Provide the (X, Y) coordinate of the cell's center where the given text is located.  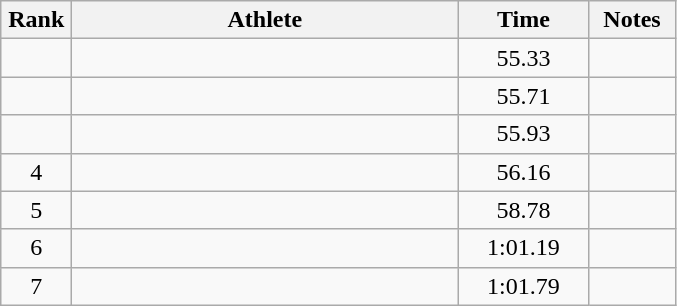
Athlete (265, 20)
Notes (632, 20)
58.78 (524, 210)
1:01.79 (524, 286)
7 (36, 286)
5 (36, 210)
55.71 (524, 96)
4 (36, 172)
56.16 (524, 172)
55.33 (524, 58)
Time (524, 20)
Rank (36, 20)
1:01.19 (524, 248)
6 (36, 248)
55.93 (524, 134)
